Find where the given text appears and provide that cell's center as (X, Y) coordinate. 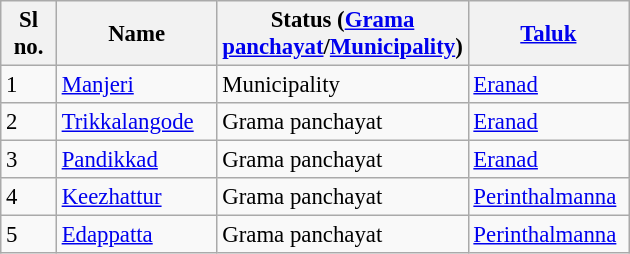
Trikkalangode (136, 122)
Edappatta (136, 235)
2 (29, 122)
Keezhattur (136, 197)
Name (136, 34)
Sl no. (29, 34)
4 (29, 197)
Pandikkad (136, 160)
5 (29, 235)
Municipality (342, 85)
3 (29, 160)
Status (Grama panchayat/Municipality) (342, 34)
Manjeri (136, 85)
1 (29, 85)
Taluk (548, 34)
